Provide the (x, y) coordinate of the cell's center where the given text is located.  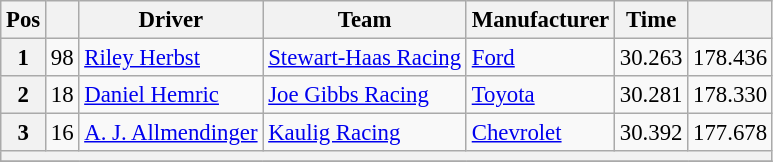
Kaulig Racing (365, 133)
16 (62, 133)
177.678 (730, 133)
Pos (24, 20)
98 (62, 58)
Time (652, 20)
30.392 (652, 133)
Daniel Hemric (171, 95)
3 (24, 133)
Manufacturer (540, 20)
Ford (540, 58)
Chevrolet (540, 133)
178.330 (730, 95)
Driver (171, 20)
Toyota (540, 95)
Joe Gibbs Racing (365, 95)
18 (62, 95)
30.281 (652, 95)
Riley Herbst (171, 58)
Team (365, 20)
Stewart-Haas Racing (365, 58)
30.263 (652, 58)
178.436 (730, 58)
1 (24, 58)
2 (24, 95)
A. J. Allmendinger (171, 133)
